Provide the [x, y] coordinate of the cell's center where the given text is located.  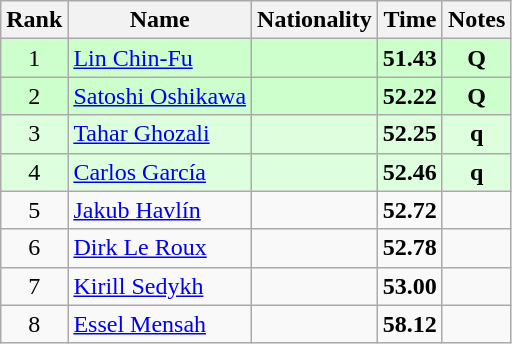
Nationality [315, 20]
58.12 [410, 324]
52.22 [410, 96]
1 [34, 58]
7 [34, 286]
Rank [34, 20]
Name [160, 20]
Jakub Havlín [160, 210]
Carlos García [160, 172]
Satoshi Oshikawa [160, 96]
3 [34, 134]
4 [34, 172]
52.72 [410, 210]
Time [410, 20]
52.25 [410, 134]
52.46 [410, 172]
5 [34, 210]
6 [34, 248]
Lin Chin-Fu [160, 58]
8 [34, 324]
52.78 [410, 248]
Kirill Sedykh [160, 286]
51.43 [410, 58]
Essel Mensah [160, 324]
2 [34, 96]
53.00 [410, 286]
Dirk Le Roux [160, 248]
Notes [476, 20]
Tahar Ghozali [160, 134]
